Return the (X, Y) coordinate for the center point of the cell that contains the specified text.  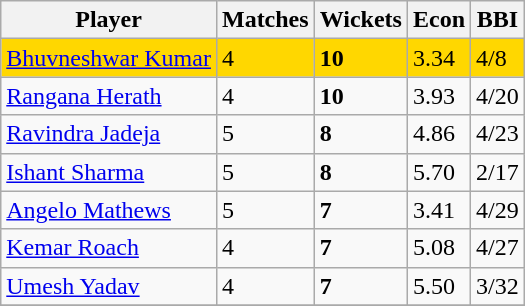
3.34 (438, 58)
2/17 (498, 172)
4/20 (498, 96)
5.70 (438, 172)
Rangana Herath (109, 96)
Ishant Sharma (109, 172)
Angelo Mathews (109, 210)
Matches (265, 20)
Bhuvneshwar Kumar (109, 58)
4/29 (498, 210)
Umesh Yadav (109, 286)
4.86 (438, 134)
4/8 (498, 58)
5.08 (438, 248)
Player (109, 20)
Ravindra Jadeja (109, 134)
4/23 (498, 134)
3/32 (498, 286)
Kemar Roach (109, 248)
3.93 (438, 96)
5.50 (438, 286)
Econ (438, 20)
Wickets (360, 20)
BBI (498, 20)
4/27 (498, 248)
3.41 (438, 210)
